Determine the [X, Y] coordinate at the center of the cell enclosing the given text.  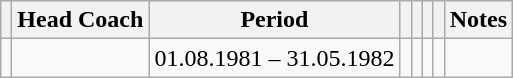
Notes [478, 20]
01.08.1981 – 31.05.1982 [274, 58]
Period [274, 20]
Head Coach [80, 20]
